Detect which cell encompasses the target text, then output its (x, y) center coordinate. 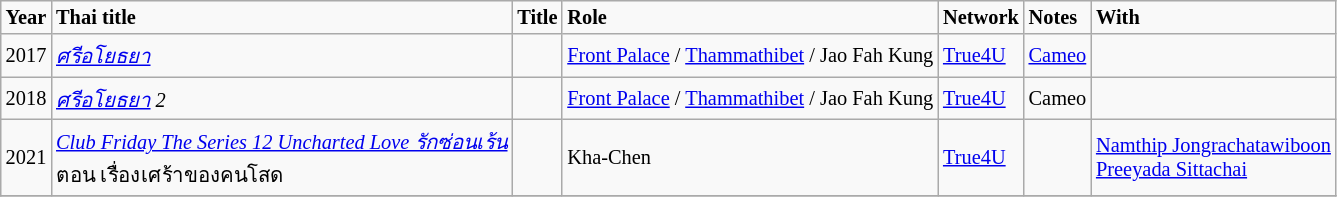
With (1214, 17)
Title (537, 17)
Club Friday The Series 12 Uncharted Love รักซ่อนเร้น ตอน เรื่องเศร้าของคนโสด (282, 157)
Notes (1058, 17)
Namthip Jongrachatawiboon Preeyada Sittachai (1214, 157)
2017 (26, 56)
Role (750, 17)
Kha-Chen (750, 157)
ศรีอโยธยา 2 (282, 98)
2021 (26, 157)
ศรีอโยธยา (282, 56)
Thai title (282, 17)
Year (26, 17)
Network (981, 17)
2018 (26, 98)
